Output the (x, y) coordinate of the center of the cell containing the given text.  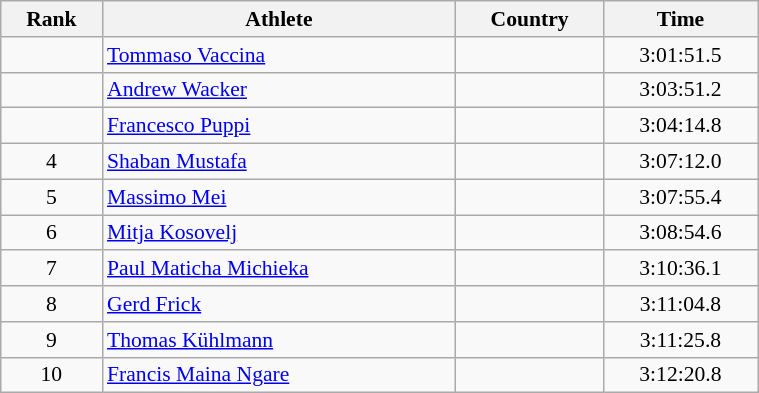
Andrew Wacker (279, 90)
Country (530, 19)
4 (52, 162)
Shaban Mustafa (279, 162)
Time (680, 19)
8 (52, 304)
Massimo Mei (279, 197)
3:11:04.8 (680, 304)
3:03:51.2 (680, 90)
3:07:55.4 (680, 197)
3:04:14.8 (680, 126)
6 (52, 233)
Mitja Kosovelj (279, 233)
3:08:54.6 (680, 233)
Gerd Frick (279, 304)
3:10:36.1 (680, 269)
Francesco Puppi (279, 126)
7 (52, 269)
3:07:12.0 (680, 162)
Rank (52, 19)
Francis Maina Ngare (279, 375)
3:01:51.5 (680, 55)
5 (52, 197)
Paul Maticha Michieka (279, 269)
9 (52, 340)
Tommaso Vaccina (279, 55)
Athlete (279, 19)
3:12:20.8 (680, 375)
Thomas Kühlmann (279, 340)
10 (52, 375)
3:11:25.8 (680, 340)
